Pinpoint the cell where the given text exists, returning its (X, Y) midpoint coordinate. 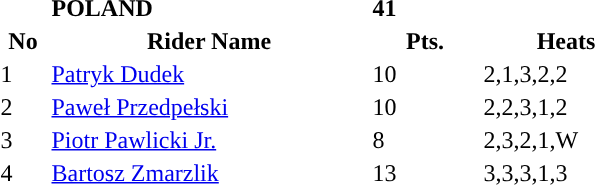
Paweł Przedpełski (209, 107)
Piotr Pawlicki Jr. (209, 140)
Rider Name (209, 41)
8 (425, 140)
Patryk Dudek (209, 74)
Pts. (425, 41)
